Return (X, Y) of the center of cell containing provided text 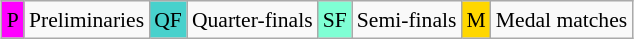
Quarter-finals (252, 20)
Medal matches (562, 20)
SF (335, 20)
Preliminaries (86, 20)
Semi-finals (407, 20)
M (476, 20)
QF (168, 20)
P (13, 20)
